Detect which cell encompasses the target text, then output its [X, Y] center coordinate. 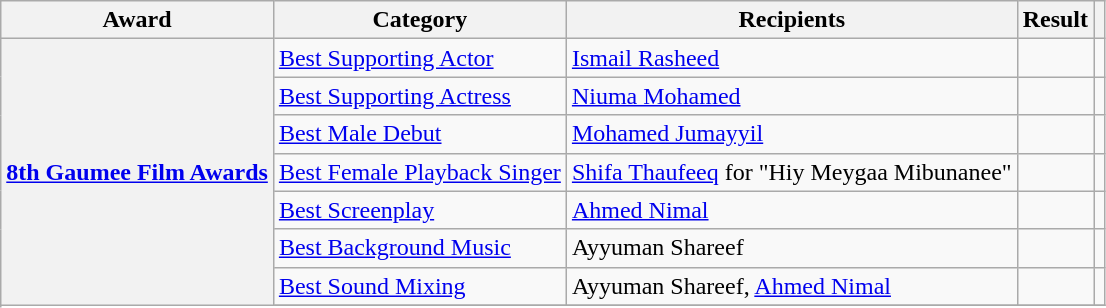
Best Supporting Actor [420, 58]
8th Gaumee Film Awards [138, 172]
Best Male Debut [420, 134]
Shifa Thaufeeq for "Hiy Meygaa Mibunanee" [792, 172]
Ayyuman Shareef [792, 248]
Best Screenplay [420, 210]
Recipients [792, 20]
Mohamed Jumayyil [792, 134]
Ismail Rasheed [792, 58]
Ayyuman Shareef, Ahmed Nimal [792, 286]
Result [1055, 20]
Best Sound Mixing [420, 286]
Award [138, 20]
Ahmed Nimal [792, 210]
Category [420, 20]
Niuma Mohamed [792, 96]
Best Female Playback Singer [420, 172]
Best Supporting Actress [420, 96]
Best Background Music [420, 248]
